Detect which cell encompasses the target text, then output its (x, y) center coordinate. 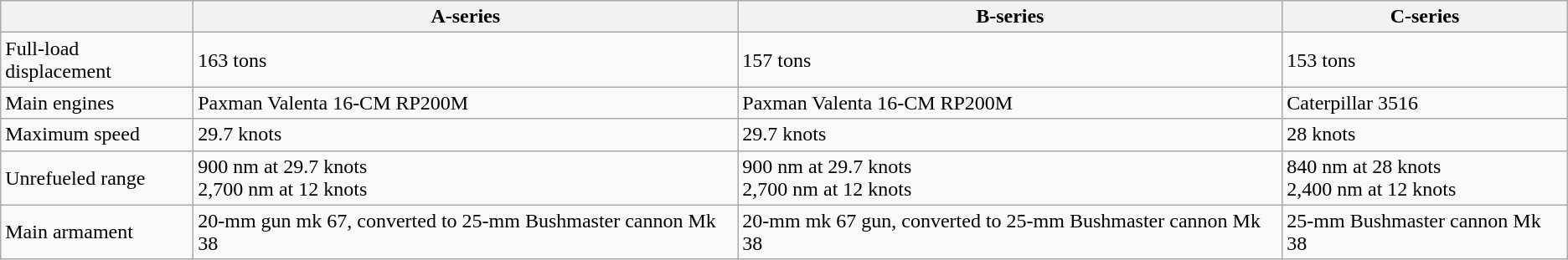
Main armament (97, 232)
C-series (1425, 17)
Caterpillar 3516 (1425, 103)
157 tons (1010, 60)
Full-load displacement (97, 60)
25-mm Bushmaster cannon Mk 38 (1425, 232)
Main engines (97, 103)
A-series (466, 17)
20-mm mk 67 gun, converted to 25-mm Bushmaster cannon Mk 38 (1010, 232)
B-series (1010, 17)
Unrefueled range (97, 177)
Maximum speed (97, 135)
163 tons (466, 60)
840 nm at 28 knots2,400 nm at 12 knots (1425, 177)
28 knots (1425, 135)
20-mm gun mk 67, converted to 25-mm Bushmaster cannon Mk 38 (466, 232)
153 tons (1425, 60)
